Detect which cell encompasses the target text, then output its (x, y) center coordinate. 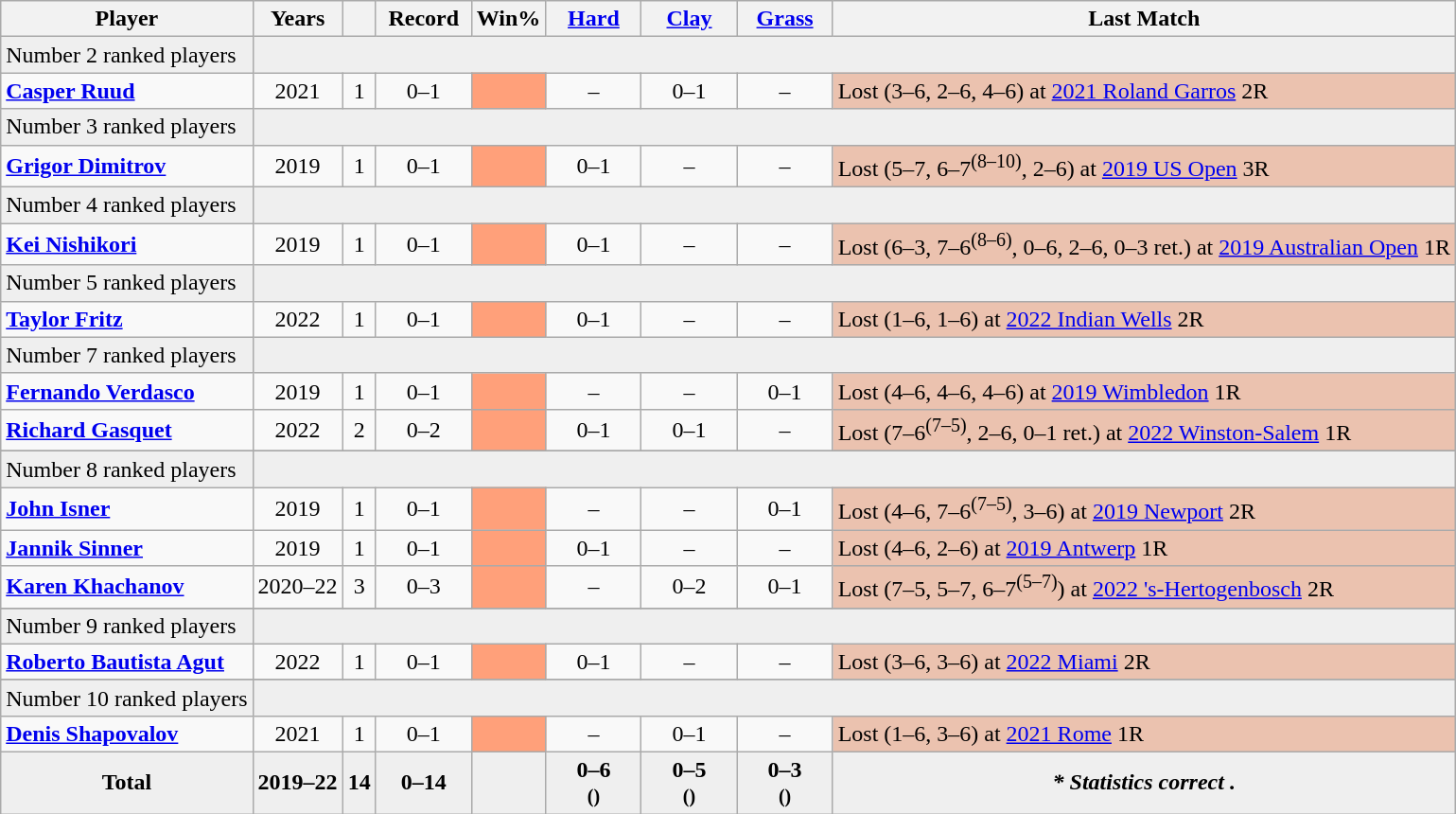
Richard Gasquet (127, 430)
Lost (3–6, 3–6) at 2022 Miami 2R (1144, 662)
0–5 () (689, 782)
Record (424, 19)
Lost (4–6, 4–6, 4–6) at 2019 Wimbledon 1R (1144, 391)
Lost (4–6, 7–6(7–5), 3–6) at 2019 Newport 2R (1144, 509)
Denis Shapovalov (127, 734)
Last Match (1144, 19)
2 (360, 430)
Lost (4–6, 2–6) at 2019 Antwerp 1R (1144, 548)
Taylor Fritz (127, 319)
0–3 () (785, 782)
Player (127, 19)
Total (127, 782)
Grigor Dimitrov (127, 167)
John Isner (127, 509)
* Statistics correct . (1144, 782)
Years (297, 19)
Number 5 ranked players (127, 283)
2019–22 (297, 782)
Lost (3–6, 2–6, 4–6) at 2021 Roland Garros 2R (1144, 91)
2020–22 (297, 587)
Karen Khachanov (127, 587)
Number 7 ranked players (127, 355)
Clay (689, 19)
3 (360, 587)
0–14 (424, 782)
Kei Nishikori (127, 244)
Lost (7–6(7–5), 2–6, 0–1 ret.) at 2022 Winston-Salem 1R (1144, 430)
Roberto Bautista Agut (127, 662)
Hard (594, 19)
Jannik Sinner (127, 548)
Win% (509, 19)
Fernando Verdasco (127, 391)
Number 4 ranked players (127, 205)
Lost (5–7, 6–7(8–10), 2–6) at 2019 US Open 3R (1144, 167)
Number 9 ranked players (127, 626)
14 (360, 782)
Number 10 ranked players (127, 698)
Lost (1–6, 1–6) at 2022 Indian Wells 2R (1144, 319)
Lost (7–5, 5–7, 6–7(5–7)) at 2022 's-Hertogenbosch 2R (1144, 587)
Lost (1–6, 3–6) at 2021 Rome 1R (1144, 734)
0–3 (424, 587)
Lost (6–3, 7–6(8–6), 0–6, 2–6, 0–3 ret.) at 2019 Australian Open 1R (1144, 244)
Grass (785, 19)
Number 3 ranked players (127, 127)
Number 2 ranked players (127, 55)
Casper Ruud (127, 91)
0–6 () (594, 782)
Number 8 ranked players (127, 469)
